Extract the [X, Y] coordinate from the center of the cell holding the provided text.  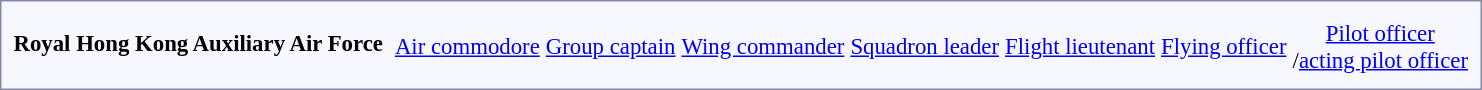
Group captain [610, 46]
Pilot officer/acting pilot officer [1380, 46]
Flight lieutenant [1080, 46]
Squadron leader [925, 46]
Air commodore [467, 46]
Royal Hong Kong Auxiliary Air Force [198, 44]
Wing commander [763, 46]
Flying officer [1224, 46]
